Scan for the cell matching the given text and deliver its [X, Y] coordinate at center. 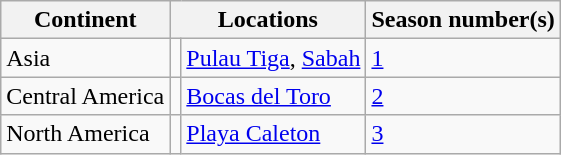
Playa Caleton [274, 134]
Asia [86, 58]
Locations [268, 20]
2 [463, 96]
Central America [86, 96]
1 [463, 58]
North America [86, 134]
Season number(s) [463, 20]
Bocas del Toro [274, 96]
Pulau Tiga, Sabah [274, 58]
Continent [86, 20]
3 [463, 134]
